Provide the (x, y) coordinate of the cell's center where the given text is located.  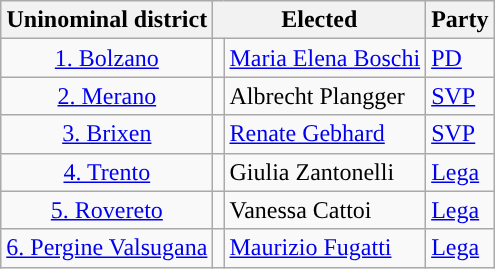
3. Brixen (107, 134)
Uninominal district (107, 20)
4. Trento (107, 172)
Albrecht Plangger (325, 96)
2. Merano (107, 96)
5. Rovereto (107, 210)
Giulia Zantonelli (325, 172)
Renate Gebhard (325, 134)
Vanessa Cattoi (325, 210)
6. Pergine Valsugana (107, 248)
Maurizio Fugatti (325, 248)
Maria Elena Boschi (325, 58)
PD (460, 58)
Party (460, 20)
Elected (320, 20)
1. Bolzano (107, 58)
